Detect which cell encompasses the target text, then output its [x, y] center coordinate. 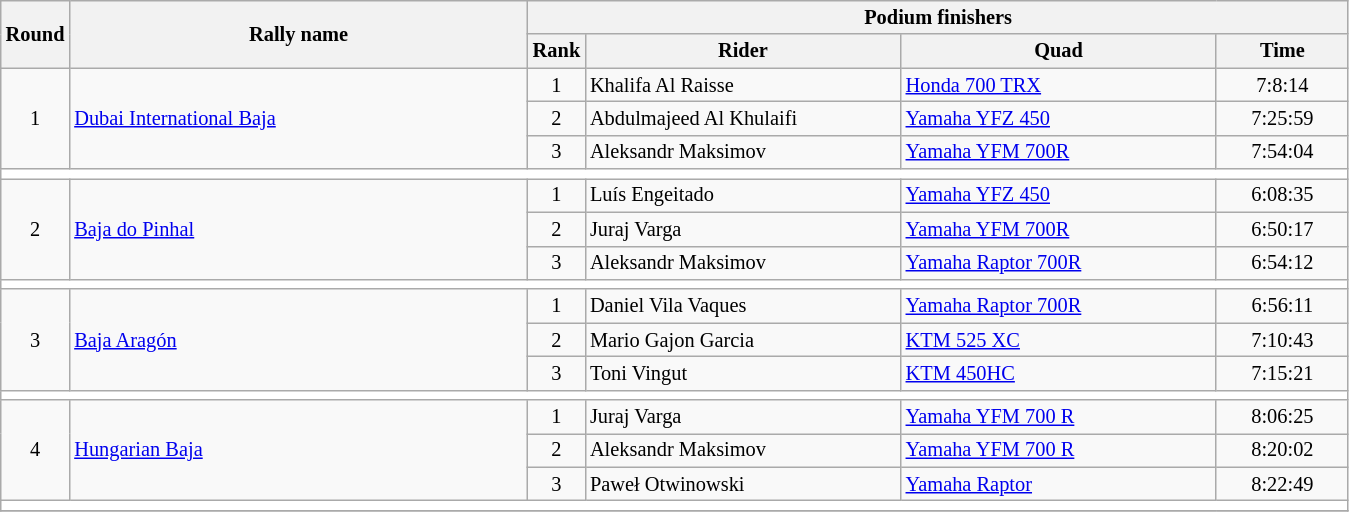
8:22:49 [1282, 484]
Abdulmajeed Al Khulaifi [743, 118]
Quad [1059, 51]
Luís Engeitado [743, 195]
Paweł Otwinowski [743, 484]
8:06:25 [1282, 417]
Daniel Vila Vaques [743, 306]
7:15:21 [1282, 373]
Dubai International Baja [298, 118]
7:54:04 [1282, 152]
Baja Aragón [298, 340]
7:10:43 [1282, 340]
6:56:11 [1282, 306]
Mario Gajon Garcia [743, 340]
6:08:35 [1282, 195]
Podium finishers [938, 17]
Khalifa Al Raisse [743, 85]
Rank [556, 51]
Toni Vingut [743, 373]
Rally name [298, 34]
Time [1282, 51]
7:8:14 [1282, 85]
KTM 450HC [1059, 373]
8:20:02 [1282, 450]
6:54:12 [1282, 263]
Round [36, 34]
Hungarian Baja [298, 450]
Honda 700 TRX [1059, 85]
7:25:59 [1282, 118]
6:50:17 [1282, 229]
Rider [743, 51]
KTM 525 XC [1059, 340]
Baja do Pinhal [298, 228]
Yamaha Raptor [1059, 484]
4 [36, 450]
